Identify which cell holds the provided text, then report its [X, Y] central coordinate. 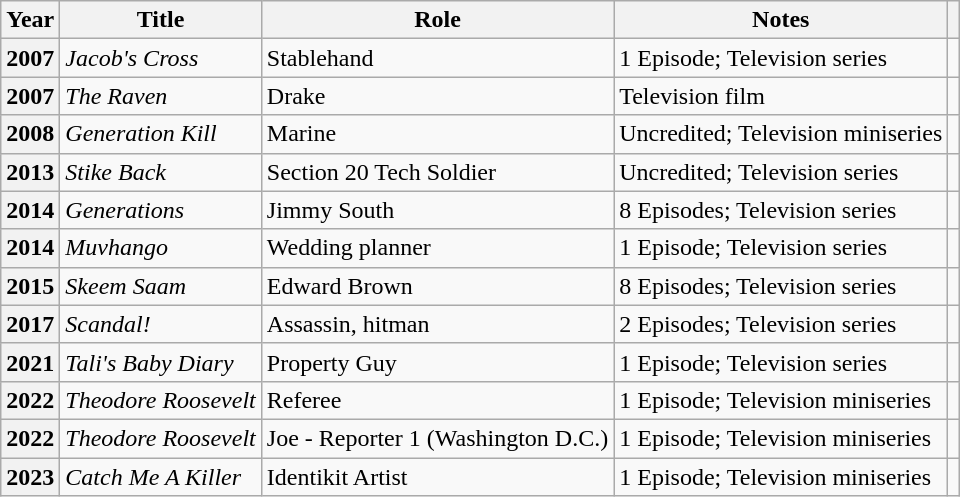
Generation Kill [160, 134]
2021 [30, 362]
2008 [30, 134]
2023 [30, 477]
Generations [160, 210]
Stablehand [437, 58]
Year [30, 20]
Notes [781, 20]
Identikit Artist [437, 477]
2 Episodes; Television series [781, 324]
Uncredited; Television series [781, 172]
Title [160, 20]
Marine [437, 134]
2013 [30, 172]
Uncredited; Television miniseries [781, 134]
Role [437, 20]
Tali's Baby Diary [160, 362]
Joe - Reporter 1 (Washington D.C.) [437, 438]
Assassin, hitman [437, 324]
Muvhango [160, 248]
Skeem Saam [160, 286]
Edward Brown [437, 286]
Property Guy [437, 362]
Wedding planner [437, 248]
Scandal! [160, 324]
Stike Back [160, 172]
Referee [437, 400]
Jimmy South [437, 210]
Catch Me A Killer [160, 477]
Drake [437, 96]
2015 [30, 286]
Television film [781, 96]
Section 20 Tech Soldier [437, 172]
The Raven [160, 96]
2017 [30, 324]
Jacob's Cross [160, 58]
